Locate the cell with the specified text and output its (X, Y) center coordinate. 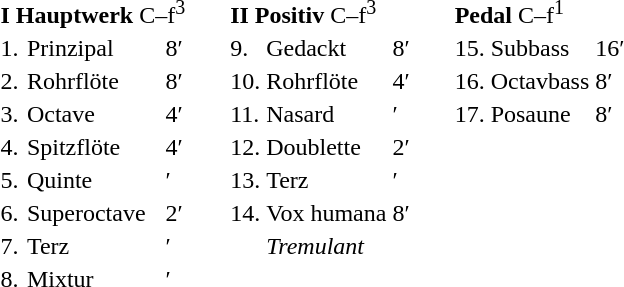
Octave (93, 114)
11. (246, 114)
10. (246, 81)
Quinte (93, 180)
Nasard (326, 114)
Tremulant (326, 246)
17. (470, 114)
Doublette (326, 147)
13. (246, 180)
Subbass (540, 48)
15. (470, 48)
9. (246, 48)
Superoctave (93, 213)
Vox humana (326, 213)
12. (246, 147)
16. (470, 81)
Posaune (540, 114)
Prinzipal (93, 48)
14. (246, 213)
Spitzflöte (93, 147)
Octavbass (540, 81)
Gedackt (326, 48)
